Determine the [X, Y] coordinate at the center of the cell enclosing the given text.  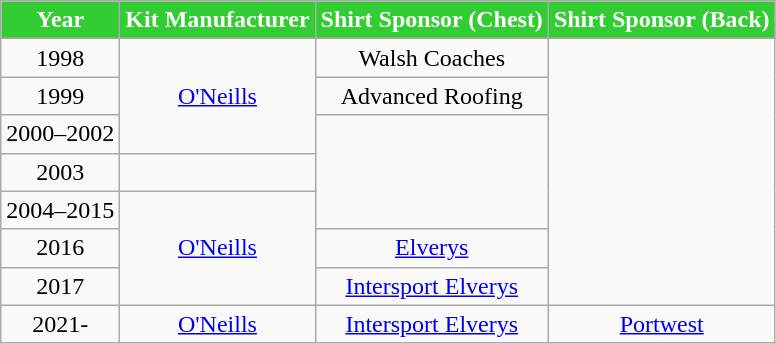
2004–2015 [60, 210]
Advanced Roofing [432, 96]
Walsh Coaches [432, 58]
1999 [60, 96]
Portwest [662, 324]
Shirt Sponsor (Back) [662, 20]
2016 [60, 248]
Kit Manufacturer [218, 20]
Elverys [432, 248]
2021- [60, 324]
2017 [60, 286]
1998 [60, 58]
2000–2002 [60, 134]
2003 [60, 172]
Shirt Sponsor (Chest) [432, 20]
Year [60, 20]
